Determine the (X, Y) coordinate at the center of the cell enclosing the given text.  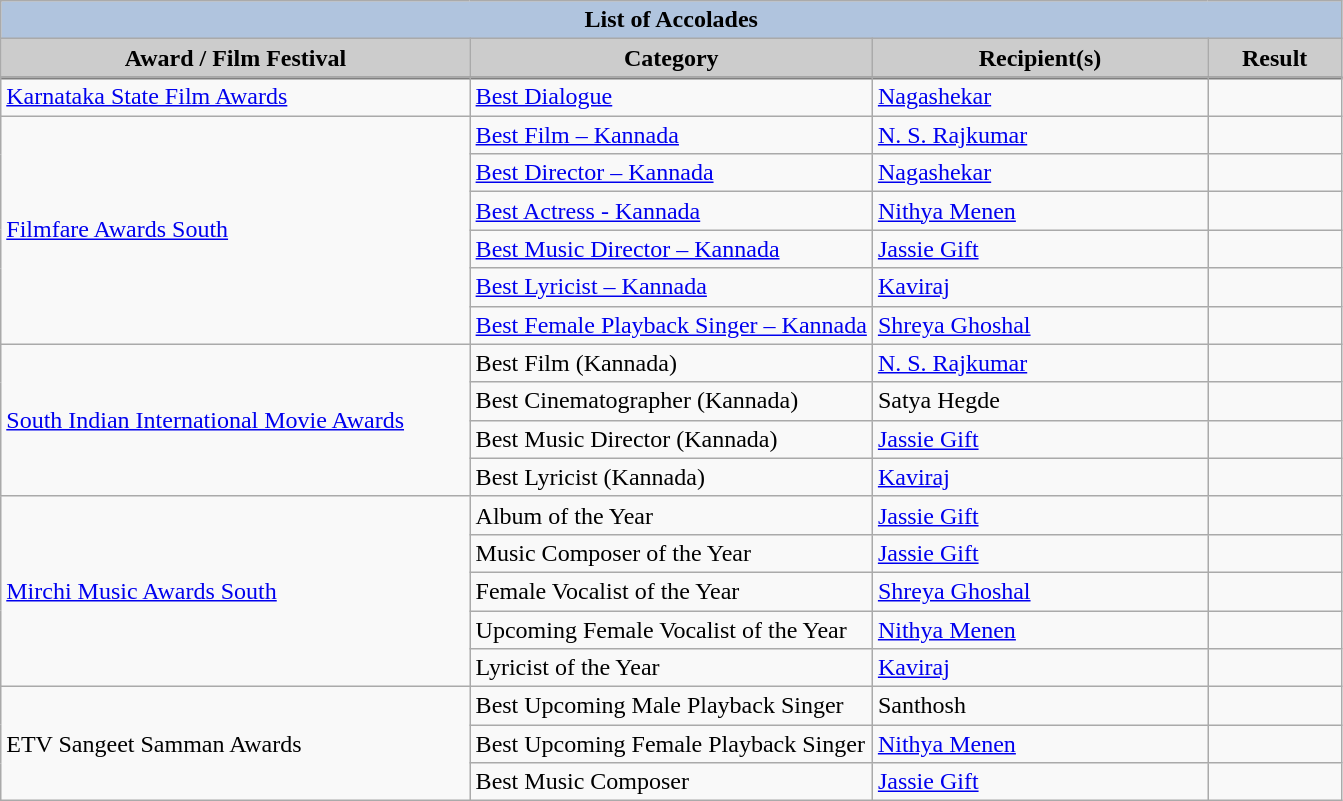
Filmfare Awards South (236, 230)
Album of the Year (671, 515)
Recipient(s) (1040, 58)
ETV Sangeet Samman Awards (236, 744)
Female Vocalist of the Year (671, 591)
Satya Hegde (1040, 401)
Mirchi Music Awards South (236, 591)
Lyricist of the Year (671, 668)
Best Film – Kannada (671, 135)
Best Music Composer (671, 782)
Karnataka State Film Awards (236, 97)
Best Music Director (Kannada) (671, 439)
South Indian International Movie Awards (236, 420)
Best Lyricist (Kannada) (671, 477)
Category (671, 58)
List of Accolades (672, 20)
Best Actress - Kannada (671, 211)
Best Cinematographer (Kannada) (671, 401)
Best Upcoming Male Playback Singer (671, 706)
Best Dialogue (671, 97)
Best Upcoming Female Playback Singer (671, 744)
Best Lyricist – Kannada (671, 287)
Music Composer of the Year (671, 553)
Best Music Director – Kannada (671, 249)
Result (1275, 58)
Best Female Playback Singer – Kannada (671, 325)
Upcoming Female Vocalist of the Year (671, 629)
Best Film (Kannada) (671, 363)
Santhosh (1040, 706)
Award / Film Festival (236, 58)
Best Director – Kannada (671, 173)
